Detect which cell encompasses the target text, then output its (x, y) center coordinate. 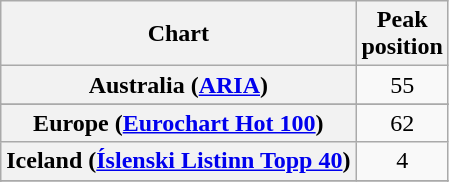
Europe (Eurochart Hot 100) (178, 123)
4 (402, 161)
Chart (178, 34)
55 (402, 85)
Peakposition (402, 34)
Australia (ARIA) (178, 85)
Iceland (Íslenski Listinn Topp 40) (178, 161)
62 (402, 123)
